Scan for the cell matching the given text and deliver its [x, y] coordinate at center. 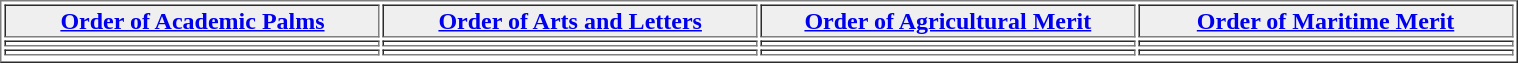
Order of Arts and Letters [570, 20]
Order of Agricultural Merit [948, 20]
Order of Academic Palms [192, 20]
Order of Maritime Merit [1326, 20]
